Locate the cell with the specified text and output its (x, y) center coordinate. 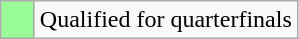
Qualified for quarterfinals (166, 20)
